Search for the cell housing the specified text and yield its (X, Y) center coordinate. 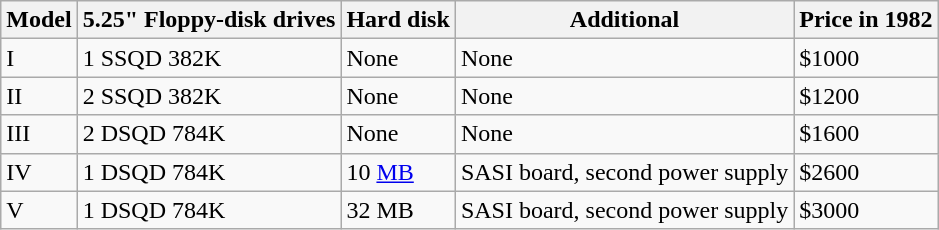
$2600 (866, 172)
III (39, 134)
Price in 1982 (866, 20)
Additional (624, 20)
Model (39, 20)
1 SSQD 382K (209, 58)
2 DSQD 784K (209, 134)
5.25" Floppy-disk drives (209, 20)
32 MB (398, 210)
IV (39, 172)
Hard disk (398, 20)
II (39, 96)
$1600 (866, 134)
$3000 (866, 210)
I (39, 58)
2 SSQD 382K (209, 96)
10 MB (398, 172)
V (39, 210)
$1200 (866, 96)
$1000 (866, 58)
